Output the [X, Y] coordinate of the center of the cell containing the given text.  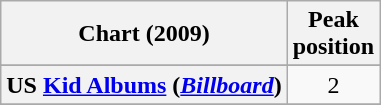
Peakposition [333, 34]
2 [333, 85]
Chart (2009) [144, 34]
US Kid Albums (Billboard) [144, 85]
